From the cell containing the given text, extract its center point as [x, y] coordinate. 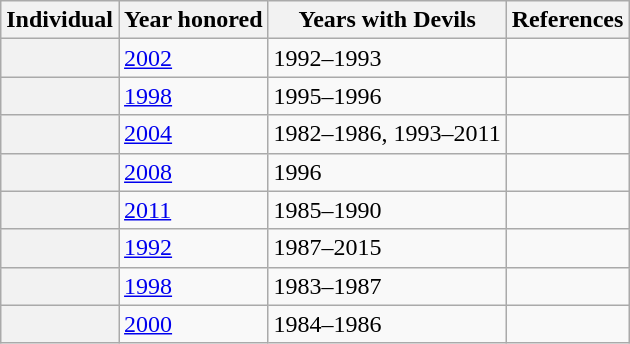
1992 [194, 248]
2002 [194, 58]
1984–1986 [387, 324]
1992–1993 [387, 58]
1983–1987 [387, 286]
1982–1986, 1993–2011 [387, 134]
References [568, 20]
Individual [60, 20]
2008 [194, 172]
Year honored [194, 20]
2000 [194, 324]
1995–1996 [387, 96]
2004 [194, 134]
1987–2015 [387, 248]
1996 [387, 172]
1985–1990 [387, 210]
2011 [194, 210]
Years with Devils [387, 20]
